Return (X, Y) of the center of cell containing provided text 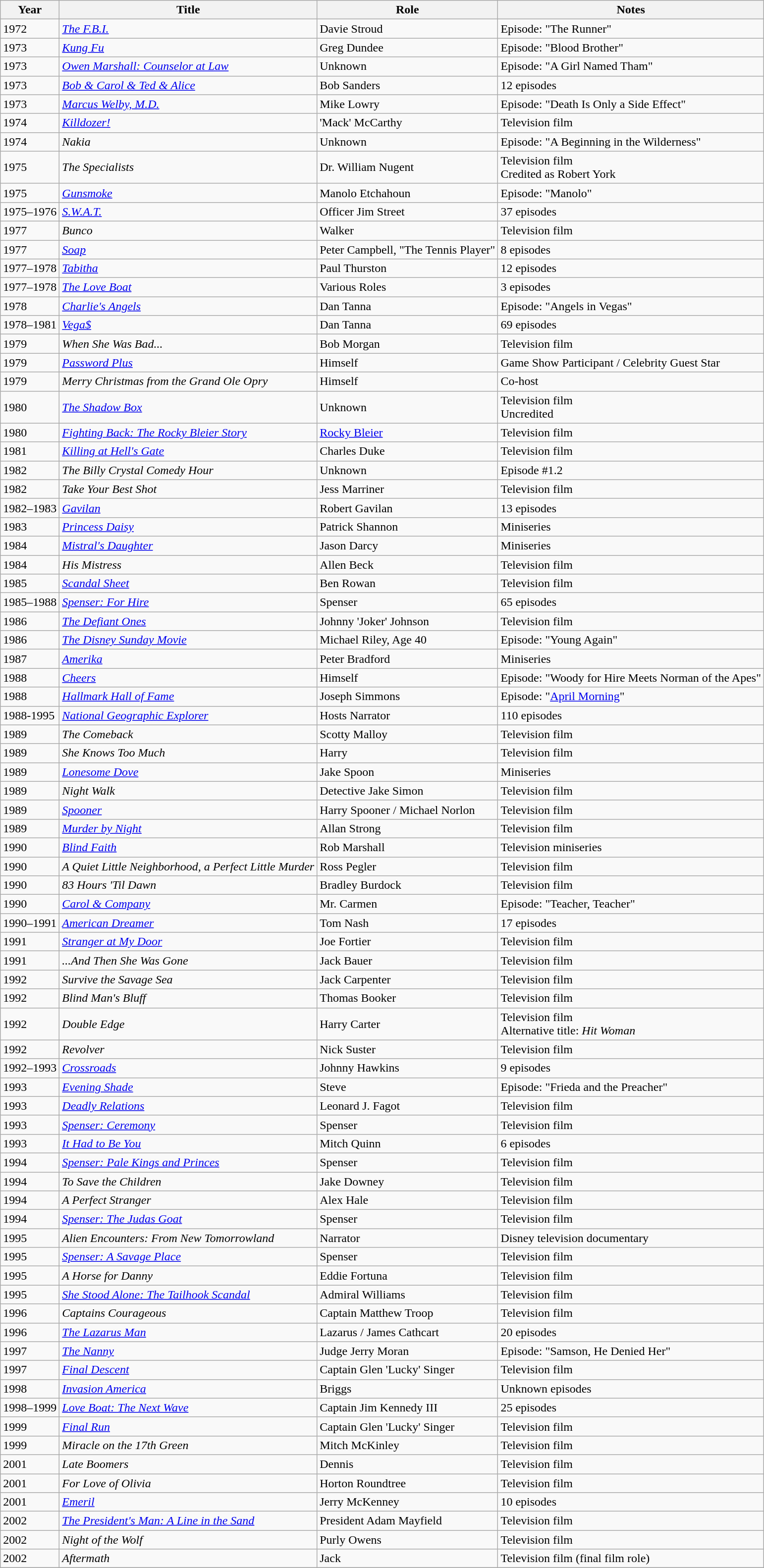
Thomas Booker (407, 998)
A Quiet Little Neighborhood, a Perfect Little Murder (188, 866)
Harry Spooner / Michael Norlon (407, 810)
Amerika (188, 659)
Fighting Back: The Rocky Bleier Story (188, 433)
Television film (final film role) (631, 1559)
The President's Man: A Line in the Sand (188, 1521)
When She Was Bad... (188, 344)
American Dreamer (188, 923)
Disney television documentary (631, 1238)
Game Show Participant / Celebrity Guest Star (631, 363)
10 episodes (631, 1502)
Blind Man's Bluff (188, 998)
Television filmCredited as Robert York (631, 167)
37 episodes (631, 212)
President Adam Mayfield (407, 1521)
Blind Faith (188, 847)
The Billy Crystal Comedy Hour (188, 470)
'Mack' McCarthy (407, 123)
Co-host (631, 381)
Joseph Simmons (407, 697)
1972 (30, 29)
Mr. Carmen (407, 904)
Spenser: Ceremony (188, 1125)
Manolo Etchahoun (407, 193)
Princess Daisy (188, 527)
Purly Owens (407, 1540)
Notes (631, 10)
Episode: "Frieda and the Preacher" (631, 1087)
Jake Spoon (407, 772)
1981 (30, 451)
Charles Duke (407, 451)
1998 (30, 1389)
6 episodes (631, 1143)
1985–1988 (30, 602)
Soap (188, 249)
Leonard J. Fagot (407, 1106)
The Comeback (188, 734)
Night Walk (188, 791)
Merry Christmas from the Grand Ole Opry (188, 381)
For Love of Olivia (188, 1483)
Jack (407, 1559)
Lazarus / James Cathcart (407, 1332)
Episode: "Young Again" (631, 640)
Mistral's Daughter (188, 545)
The Nanny (188, 1351)
Admiral Williams (407, 1295)
Episode: "Teacher, Teacher" (631, 904)
Killing at Hell's Gate (188, 451)
Night of the Wolf (188, 1540)
Harry Carter (407, 1024)
Hallmark Hall of Fame (188, 697)
Miracle on the 17th Green (188, 1445)
Hosts Narrator (407, 715)
Episode: "Woody for Hire Meets Norman of the Apes" (631, 678)
Spenser: A Savage Place (188, 1257)
Steve (407, 1087)
Various Roles (407, 287)
25 episodes (631, 1407)
Episode: "Death Is Only a Side Effect" (631, 104)
Mike Lowry (407, 104)
A Horse for Danny (188, 1276)
Episode #1.2 (631, 470)
1987 (30, 659)
Episode: "April Morning" (631, 697)
Final Run (188, 1426)
1990–1991 (30, 923)
Horton Roundtree (407, 1483)
1988-1995 (30, 715)
...And Then She Was Gone (188, 961)
Television filmAlternative title: Hit Woman (631, 1024)
Patrick Shannon (407, 527)
Paul Thurston (407, 269)
1978 (30, 306)
Episode: "Blood Brother" (631, 48)
1982–1983 (30, 508)
Tabitha (188, 269)
Jerry McKenney (407, 1502)
S.W.A.T. (188, 212)
Gavilan (188, 508)
Officer Jim Street (407, 212)
Alien Encounters: From New Tomorrowland (188, 1238)
69 episodes (631, 325)
Revolver (188, 1049)
Take Your Best Shot (188, 489)
Evening Shade (188, 1087)
Michael Riley, Age 40 (407, 640)
Jack Bauer (407, 961)
Eddie Fortuna (407, 1276)
Nick Suster (407, 1049)
Killdozer! (188, 123)
Joe Fortier (407, 942)
Ben Rowan (407, 584)
Episode: "Samson, He Denied Her" (631, 1351)
Double Edge (188, 1024)
Television miniseries (631, 847)
Bunco (188, 230)
Spenser: Pale Kings and Princes (188, 1162)
1985 (30, 584)
Scandal Sheet (188, 584)
Gunsmoke (188, 193)
Charlie's Angels (188, 306)
Password Plus (188, 363)
Captain Jim Kennedy III (407, 1407)
Narrator (407, 1238)
Captain Matthew Troop (407, 1313)
1978–1981 (30, 325)
The Shadow Box (188, 407)
The Love Boat (188, 287)
Title (188, 10)
Lonesome Dove (188, 772)
1998–1999 (30, 1407)
20 episodes (631, 1332)
Owen Marshall: Counselor at Law (188, 66)
Nakia (188, 142)
Harry (407, 753)
Mitch Quinn (407, 1143)
Robert Gavilan (407, 508)
Rob Marshall (407, 847)
Captains Courageous (188, 1313)
Murder by Night (188, 828)
Vega$ (188, 325)
Walker (407, 230)
Year (30, 10)
The Lazarus Man (188, 1332)
Role (407, 10)
1992–1993 (30, 1068)
Allen Beck (407, 564)
110 episodes (631, 715)
Late Boomers (188, 1464)
National Geographic Explorer (188, 715)
Dennis (407, 1464)
Spooner (188, 810)
Episode: "The Runner" (631, 29)
Greg Dundee (407, 48)
His Mistress (188, 564)
Bradley Burdock (407, 885)
Love Boat: The Next Wave (188, 1407)
Kung Fu (188, 48)
Davie Stroud (407, 29)
A Perfect Stranger (188, 1200)
1975–1976 (30, 212)
She Stood Alone: The Tailhook Scandal (188, 1295)
Spenser: For Hire (188, 602)
9 episodes (631, 1068)
Allan Strong (407, 828)
The Specialists (188, 167)
Cheers (188, 678)
The F.B.I. (188, 29)
3 episodes (631, 287)
To Save the Children (188, 1182)
Marcus Welby, M.D. (188, 104)
Survive the Savage Sea (188, 979)
Dr. William Nugent (407, 167)
Mitch McKinley (407, 1445)
Episode: "Angels in Vegas" (631, 306)
Invasion America (188, 1389)
65 episodes (631, 602)
Jess Marriner (407, 489)
Bob Sanders (407, 85)
Johnny Hawkins (407, 1068)
Episode: "A Beginning in the Wilderness" (631, 142)
Deadly Relations (188, 1106)
Stranger at My Door (188, 942)
Episode: "Manolo" (631, 193)
Scotty Malloy (407, 734)
Rocky Bleier (407, 433)
17 episodes (631, 923)
Peter Bradford (407, 659)
Alex Hale (407, 1200)
Final Descent (188, 1370)
8 episodes (631, 249)
Crossroads (188, 1068)
Ross Pegler (407, 866)
13 episodes (631, 508)
Bob Morgan (407, 344)
Unknown episodes (631, 1389)
The Defiant Ones (188, 621)
The Disney Sunday Movie (188, 640)
Emeril (188, 1502)
She Knows Too Much (188, 753)
Carol & Company (188, 904)
1983 (30, 527)
Johnny 'Joker' Johnson (407, 621)
Jake Downey (407, 1182)
Jason Darcy (407, 545)
Bob & Carol & Ted & Alice (188, 85)
Jack Carpenter (407, 979)
Peter Campbell, "The Tennis Player" (407, 249)
Episode: "A Girl Named Tham" (631, 66)
Aftermath (188, 1559)
Tom Nash (407, 923)
83 Hours 'Til Dawn (188, 885)
Detective Jake Simon (407, 791)
It Had to Be You (188, 1143)
Briggs (407, 1389)
Judge Jerry Moran (407, 1351)
Spenser: The Judas Goat (188, 1219)
Television filmUncredited (631, 407)
